From the cell containing the given text, extract its center point as (x, y) coordinate. 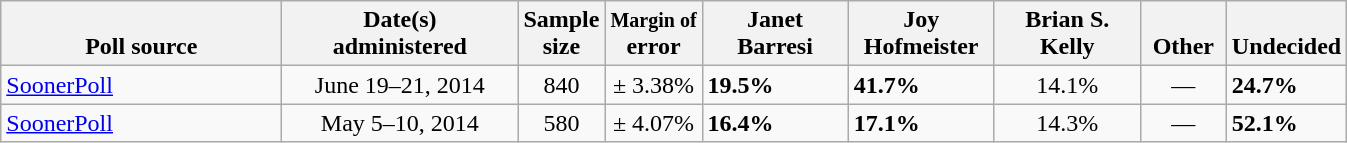
± 4.07% (654, 123)
14.1% (1067, 85)
Samplesize (562, 34)
Other (1183, 34)
Margin oferror (654, 34)
May 5–10, 2014 (400, 123)
Undecided (1286, 34)
± 3.38% (654, 85)
Date(s)administered (400, 34)
17.1% (921, 123)
JanetBarresi (775, 34)
19.5% (775, 85)
41.7% (921, 85)
JoyHofmeister (921, 34)
24.7% (1286, 85)
June 19–21, 2014 (400, 85)
580 (562, 123)
Brian S.Kelly (1067, 34)
14.3% (1067, 123)
16.4% (775, 123)
52.1% (1286, 123)
Poll source (142, 34)
840 (562, 85)
